Locate the cell with the specified text and output its [X, Y] center coordinate. 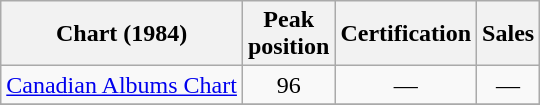
Sales [508, 34]
Peakposition [288, 34]
Certification [406, 34]
Canadian Albums Chart [122, 85]
Chart (1984) [122, 34]
96 [288, 85]
